Determine the (x, y) coordinate at the center of the cell enclosing the given text.  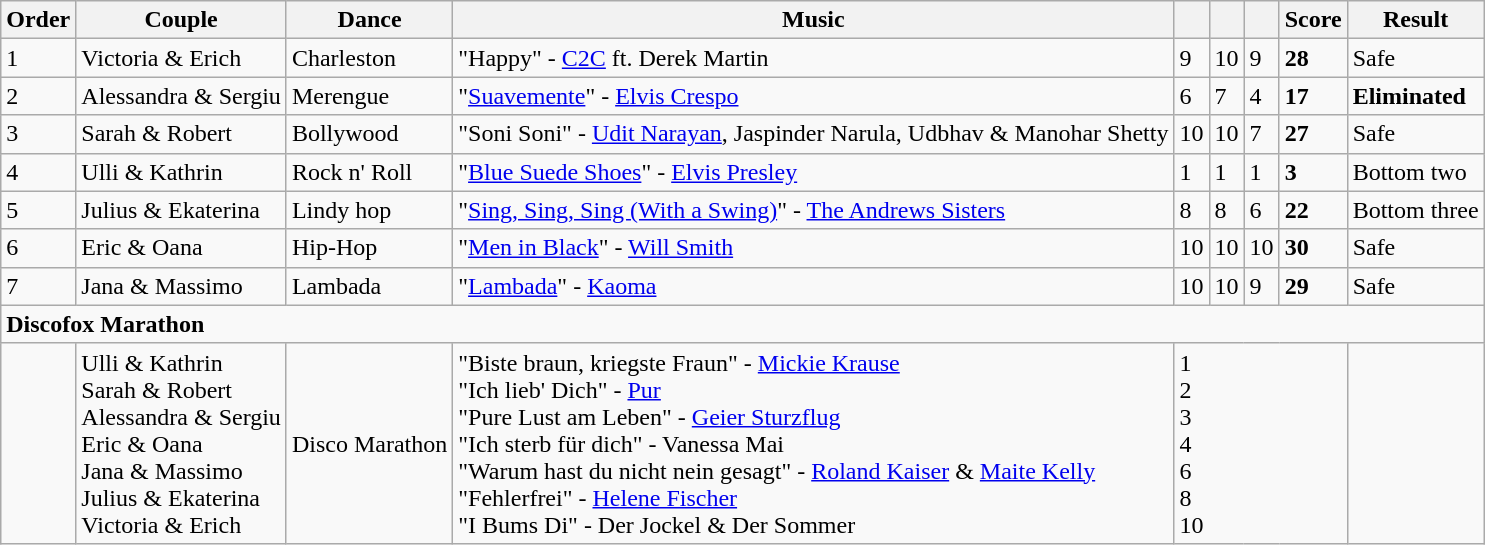
Dance (369, 20)
Merengue (369, 96)
"Men in Black" - Will Smith (814, 248)
Bottom two (1416, 172)
"Happy" - C2C ft. Derek Martin (814, 58)
Hip-Hop (369, 248)
Discofox Marathon (742, 324)
2 (38, 96)
Lindy hop (369, 210)
5 (38, 210)
"Sing, Sing, Sing (With a Swing)" - The Andrews Sisters (814, 210)
17 (1313, 96)
"Suavemente" - Elvis Crespo (814, 96)
Eliminated (1416, 96)
Lambada (369, 286)
30 (1313, 248)
Jana & Massimo (182, 286)
Alessandra & Sergiu (182, 96)
22 (1313, 210)
Charleston (369, 58)
Couple (182, 20)
27 (1313, 134)
28 (1313, 58)
Bottom three (1416, 210)
Disco Marathon (369, 443)
"Lambada" - Kaoma (814, 286)
Sarah & Robert (182, 134)
12346810 (1260, 443)
Result (1416, 20)
Music (814, 20)
Bollywood (369, 134)
Score (1313, 20)
29 (1313, 286)
Ulli & KathrinSarah & RobertAlessandra & SergiuEric & OanaJana & MassimoJulius & EkaterinaVictoria & Erich (182, 443)
Order (38, 20)
"Soni Soni" - Udit Narayan, Jaspinder Narula, Udbhav & Manohar Shetty (814, 134)
"Blue Suede Shoes" - Elvis Presley (814, 172)
Julius & Ekaterina (182, 210)
Victoria & Erich (182, 58)
Rock n' Roll (369, 172)
Ulli & Kathrin (182, 172)
Eric & Oana (182, 248)
